Pinpoint the cell where the given text exists, returning its (X, Y) midpoint coordinate. 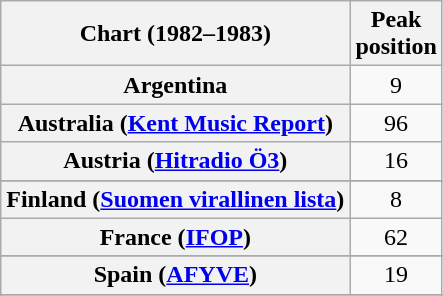
Peakposition (396, 34)
Argentina (176, 85)
19 (396, 275)
Australia (Kent Music Report) (176, 123)
62 (396, 237)
8 (396, 199)
96 (396, 123)
16 (396, 161)
France (IFOP) (176, 237)
9 (396, 85)
Spain (AFYVE) (176, 275)
Chart (1982–1983) (176, 34)
Finland (Suomen virallinen lista) (176, 199)
Austria (Hitradio Ö3) (176, 161)
